Search for the cell housing the specified text and yield its (x, y) center coordinate. 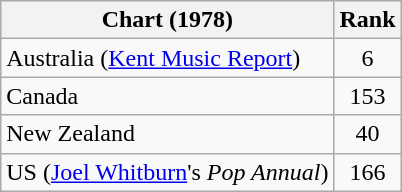
US (Joel Whitburn's Pop Annual) (168, 172)
Rank (368, 20)
Australia (Kent Music Report) (168, 58)
New Zealand (168, 134)
40 (368, 134)
6 (368, 58)
166 (368, 172)
Chart (1978) (168, 20)
Canada (168, 96)
153 (368, 96)
